Identify which cell holds the provided text, then report its (x, y) central coordinate. 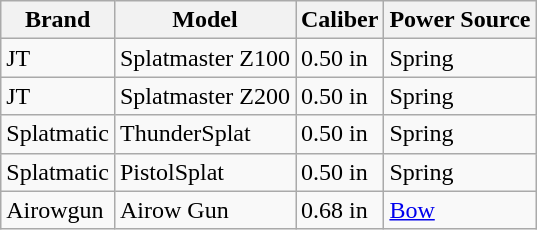
Splatmaster Z200 (204, 96)
Model (204, 20)
Splatmaster Z100 (204, 58)
Caliber (340, 20)
PistolSplat (204, 172)
Brand (58, 20)
Bow (460, 210)
ThunderSplat (204, 134)
0.68 in (340, 210)
Power Source (460, 20)
Airow Gun (204, 210)
Airowgun (58, 210)
